Find where the given text appears and provide that cell's center as (X, Y) coordinate. 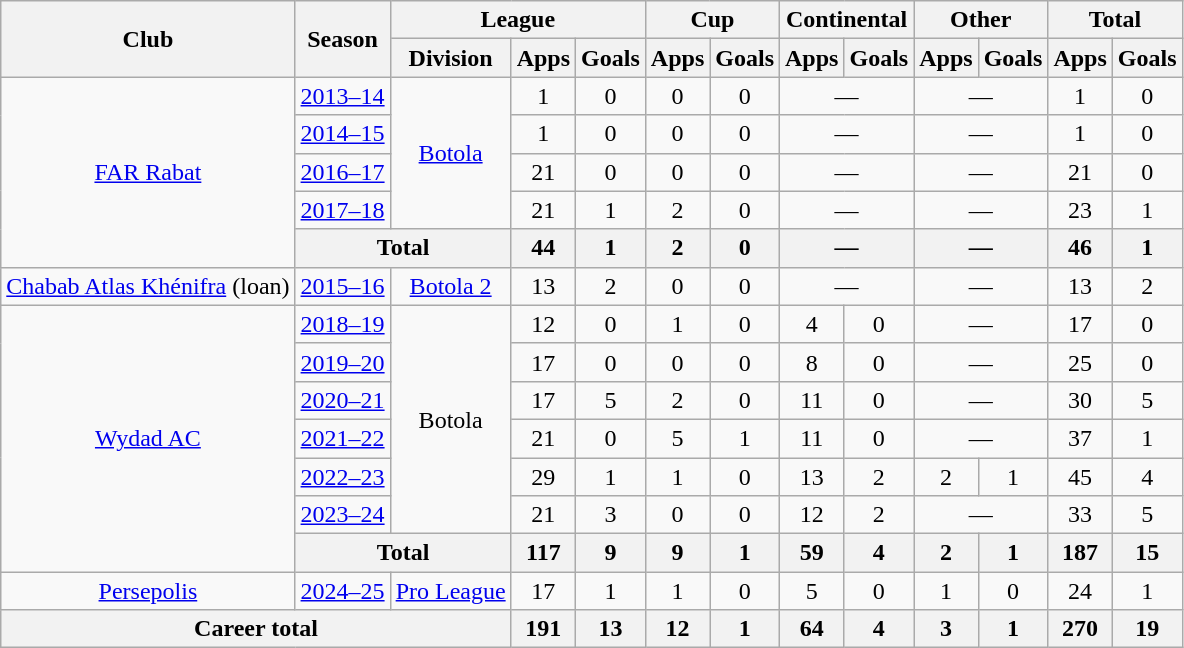
45 (1080, 477)
Other (981, 20)
2018–19 (342, 324)
Club (148, 39)
Botola 2 (450, 286)
33 (1080, 515)
2021–22 (342, 438)
24 (1080, 591)
23 (1080, 210)
29 (543, 477)
2016–17 (342, 172)
Persepolis (148, 591)
64 (812, 629)
25 (1080, 362)
270 (1080, 629)
2020–21 (342, 400)
2023–24 (342, 515)
Continental (847, 20)
44 (543, 248)
Cup (712, 20)
59 (812, 553)
191 (543, 629)
117 (543, 553)
2022–23 (342, 477)
2019–20 (342, 362)
2017–18 (342, 210)
Pro League (450, 591)
187 (1080, 553)
2024–25 (342, 591)
2013–14 (342, 96)
2015–16 (342, 286)
19 (1147, 629)
Division (450, 58)
Chabab Atlas Khénifra (loan) (148, 286)
37 (1080, 438)
2014–15 (342, 134)
15 (1147, 553)
League (518, 20)
30 (1080, 400)
46 (1080, 248)
Wydad AC (148, 438)
Season (342, 39)
FAR Rabat (148, 172)
Career total (256, 629)
8 (812, 362)
